Search for the cell housing the specified text and yield its [X, Y] center coordinate. 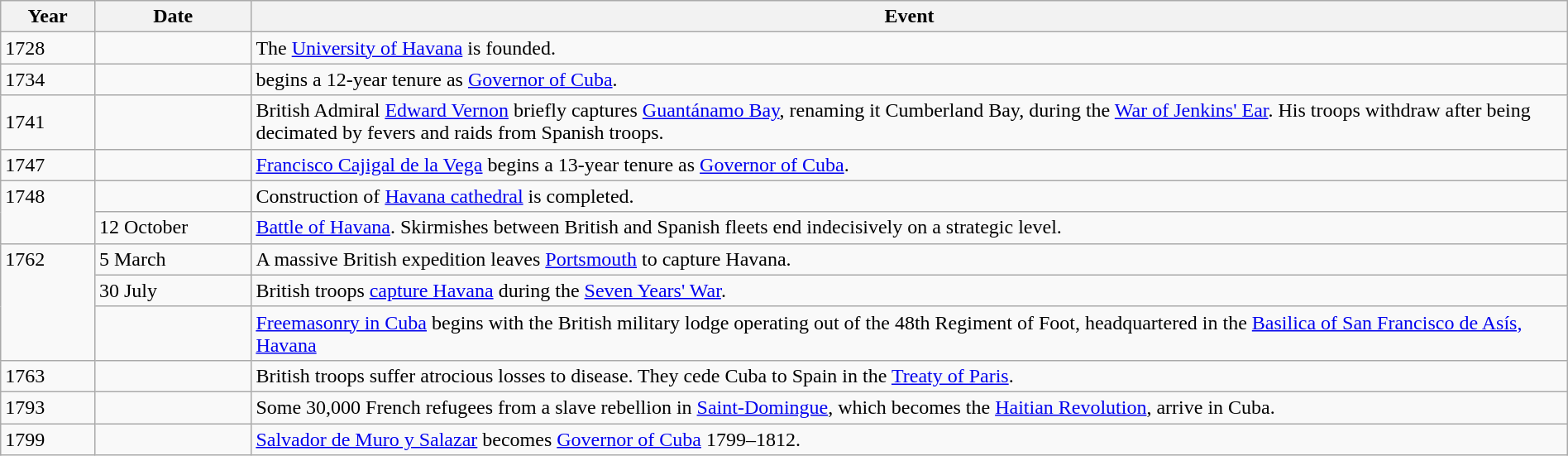
The University of Havana is founded. [910, 48]
1793 [48, 407]
Date [172, 17]
1748 [48, 212]
1762 [48, 301]
5 March [172, 259]
1741 [48, 122]
British troops suffer atrocious losses to disease. They cede Cuba to Spain in the Treaty of Paris. [910, 376]
Some 30,000 French refugees from a slave rebellion in Saint-Domingue, which becomes the Haitian Revolution, arrive in Cuba. [910, 407]
A massive British expedition leaves Portsmouth to capture Havana. [910, 259]
Battle of Havana. Skirmishes between British and Spanish fleets end indecisively on a strategic level. [910, 228]
Event [910, 17]
1799 [48, 439]
Construction of Havana cathedral is completed. [910, 196]
1728 [48, 48]
1747 [48, 165]
1763 [48, 376]
British troops capture Havana during the Seven Years' War. [910, 290]
Francisco Cajigal de la Vega begins a 13-year tenure as Governor of Cuba. [910, 165]
begins a 12-year tenure as Governor of Cuba. [910, 79]
Year [48, 17]
Salvador de Muro y Salazar becomes Governor of Cuba 1799–1812. [910, 439]
12 October [172, 228]
30 July [172, 290]
1734 [48, 79]
